Return (X, Y) of the center of cell containing provided text 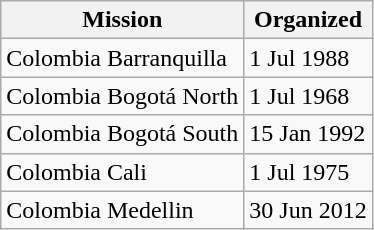
30 Jun 2012 (308, 210)
Colombia Bogotá North (122, 96)
1 Jul 1988 (308, 58)
Colombia Medellin (122, 210)
1 Jul 1968 (308, 96)
Colombia Barranquilla (122, 58)
Mission (122, 20)
Colombia Bogotá South (122, 134)
15 Jan 1992 (308, 134)
1 Jul 1975 (308, 172)
Colombia Cali (122, 172)
Organized (308, 20)
